Return (X, Y) of the center of cell containing provided text 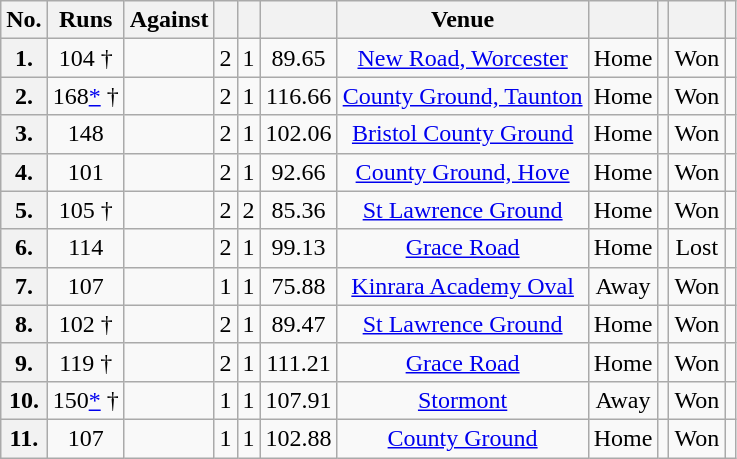
168* † (86, 96)
92.66 (298, 172)
7. (24, 286)
Bristol County Ground (462, 134)
County Ground, Taunton (462, 96)
6. (24, 248)
2. (24, 96)
116.66 (298, 96)
10. (24, 400)
Runs (86, 20)
County Ground, Hove (462, 172)
New Road, Worcester (462, 58)
5. (24, 210)
County Ground (462, 438)
89.47 (298, 324)
99.13 (298, 248)
Venue (462, 20)
107.91 (298, 400)
150* † (86, 400)
11. (24, 438)
102.88 (298, 438)
No. (24, 20)
114 (86, 248)
Kinrara Academy Oval (462, 286)
Against (169, 20)
105 † (86, 210)
9. (24, 362)
Lost (697, 248)
119 † (86, 362)
101 (86, 172)
111.21 (298, 362)
4. (24, 172)
1. (24, 58)
75.88 (298, 286)
89.65 (298, 58)
102 † (86, 324)
3. (24, 134)
85.36 (298, 210)
148 (86, 134)
Stormont (462, 400)
102.06 (298, 134)
104 † (86, 58)
8. (24, 324)
